Identify which cell holds the provided text, then report its (X, Y) central coordinate. 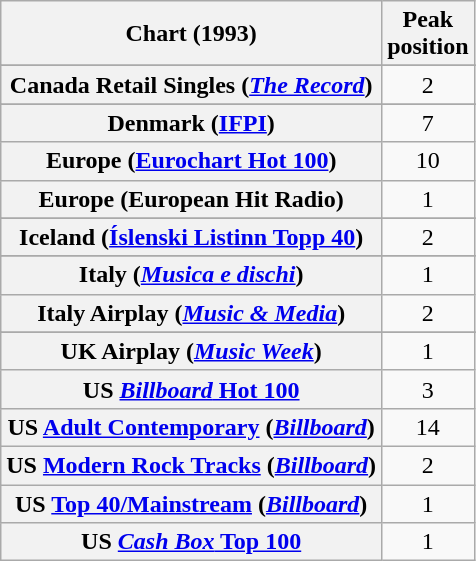
US Cash Box Top 100 (192, 542)
US Top 40/Mainstream (Billboard) (192, 503)
UK Airplay (Music Week) (192, 351)
Chart (1993) (192, 34)
US Adult Contemporary (Billboard) (192, 427)
14 (428, 427)
Italy (Musica e dischi) (192, 275)
US Billboard Hot 100 (192, 389)
Peakposition (428, 34)
3 (428, 389)
Europe (European Hit Radio) (192, 199)
10 (428, 161)
Denmark (IFPI) (192, 123)
Italy Airplay (Music & Media) (192, 313)
Iceland (Íslenski Listinn Topp 40) (192, 237)
Canada Retail Singles (The Record) (192, 85)
US Modern Rock Tracks (Billboard) (192, 465)
7 (428, 123)
Europe (Eurochart Hot 100) (192, 161)
